Return [x, y] of the center of cell containing provided text 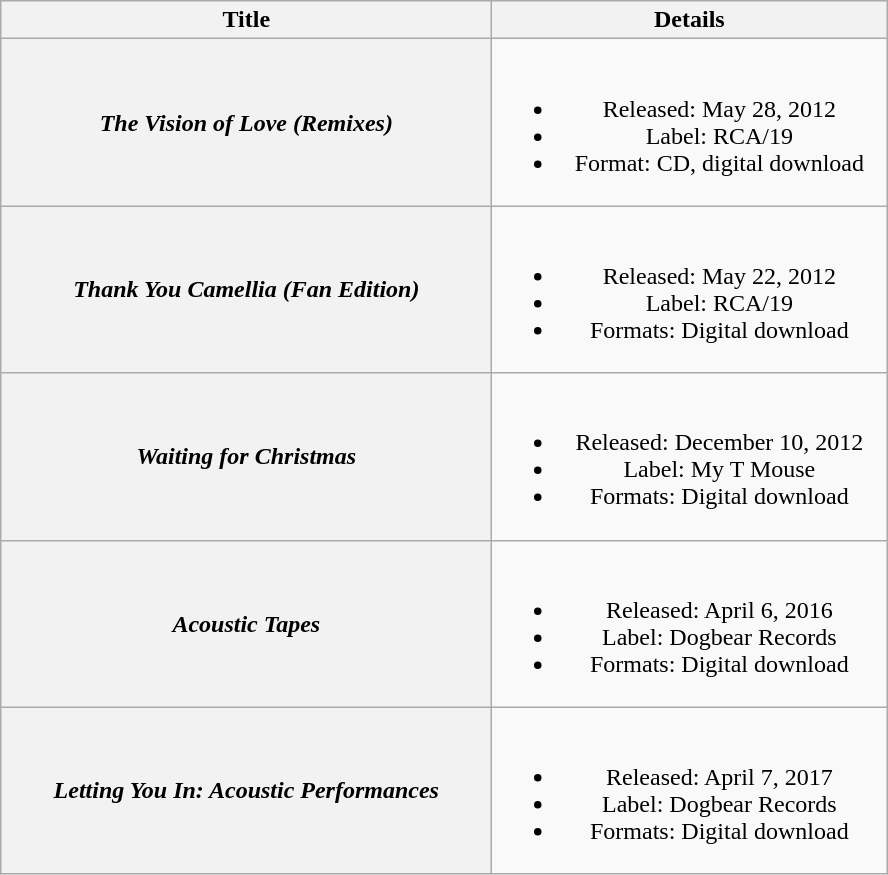
Letting You In: Acoustic Performances [246, 790]
The Vision of Love (Remixes) [246, 122]
Released: May 28, 2012Label: RCA/19Format: CD, digital download [690, 122]
Details [690, 20]
Acoustic Tapes [246, 624]
Waiting for Christmas [246, 456]
Title [246, 20]
Thank You Camellia (Fan Edition) [246, 290]
Released: April 7, 2017Label: Dogbear RecordsFormats: Digital download [690, 790]
Released: May 22, 2012Label: RCA/19Formats: Digital download [690, 290]
Released: April 6, 2016Label: Dogbear RecordsFormats: Digital download [690, 624]
Released: December 10, 2012Label: My T MouseFormats: Digital download [690, 456]
